From the cell containing the given text, extract its center point as (x, y) coordinate. 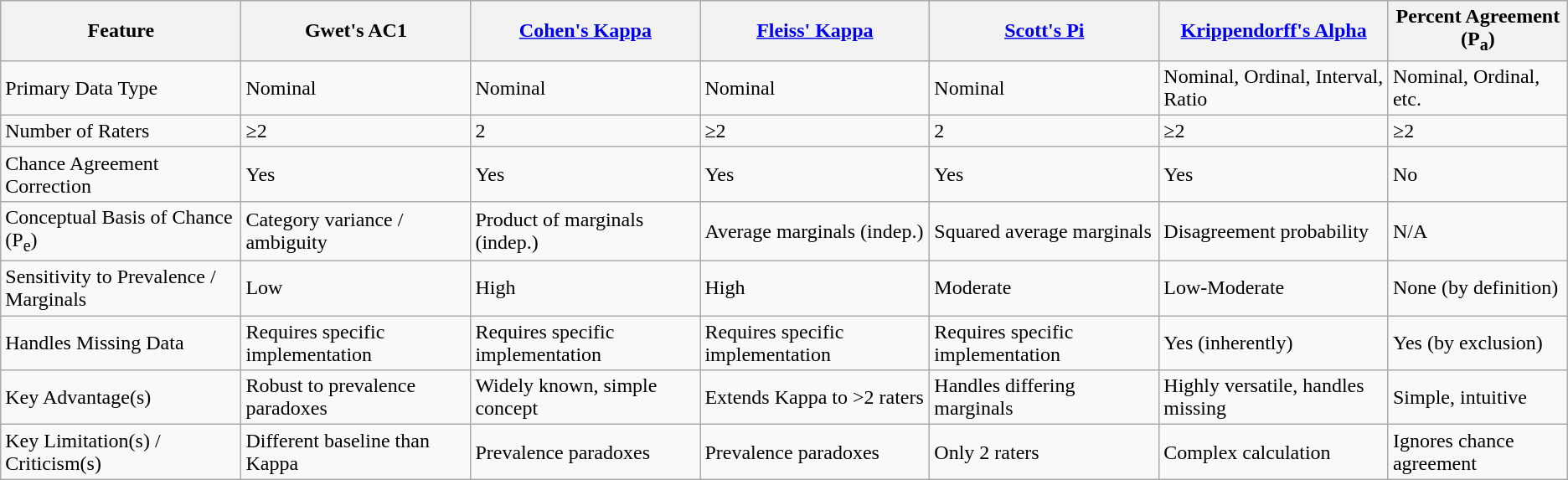
Handles differing marginals (1044, 397)
Robust to prevalence paradoxes (356, 397)
Simple, intuitive (1478, 397)
Primary Data Type (121, 87)
Squared average marginals (1044, 231)
Complex calculation (1274, 452)
Sensitivity to Prevalence / Marginals (121, 288)
Fleiss' Kappa (815, 30)
Average marginals (indep.) (815, 231)
Percent Agreement (Pa) (1478, 30)
Different baseline than Kappa (356, 452)
Scott's Pi (1044, 30)
Ignores chance agreement (1478, 452)
Feature (121, 30)
Disagreement probability (1274, 231)
Handles Missing Data (121, 343)
Low (356, 288)
None (by definition) (1478, 288)
Gwet's AC1 (356, 30)
N/A (1478, 231)
Cohen's Kappa (585, 30)
Yes (inherently) (1274, 343)
Widely known, simple concept (585, 397)
Key Limitation(s) / Criticism(s) (121, 452)
Key Advantage(s) (121, 397)
Extends Kappa to >2 raters (815, 397)
Nominal, Ordinal, etc. (1478, 87)
Conceptual Basis of Chance (Pe) (121, 231)
Category variance / ambiguity (356, 231)
Number of Raters (121, 131)
Yes (by exclusion) (1478, 343)
Krippendorff's Alpha (1274, 30)
Only 2 raters (1044, 452)
Nominal, Ordinal, Interval, Ratio (1274, 87)
Chance Agreement Correction (121, 174)
Highly versatile, handles missing (1274, 397)
No (1478, 174)
Low-Moderate (1274, 288)
Moderate (1044, 288)
Product of marginals (indep.) (585, 231)
